Provide the [x, y] coordinate of the cell's center where the given text is located.  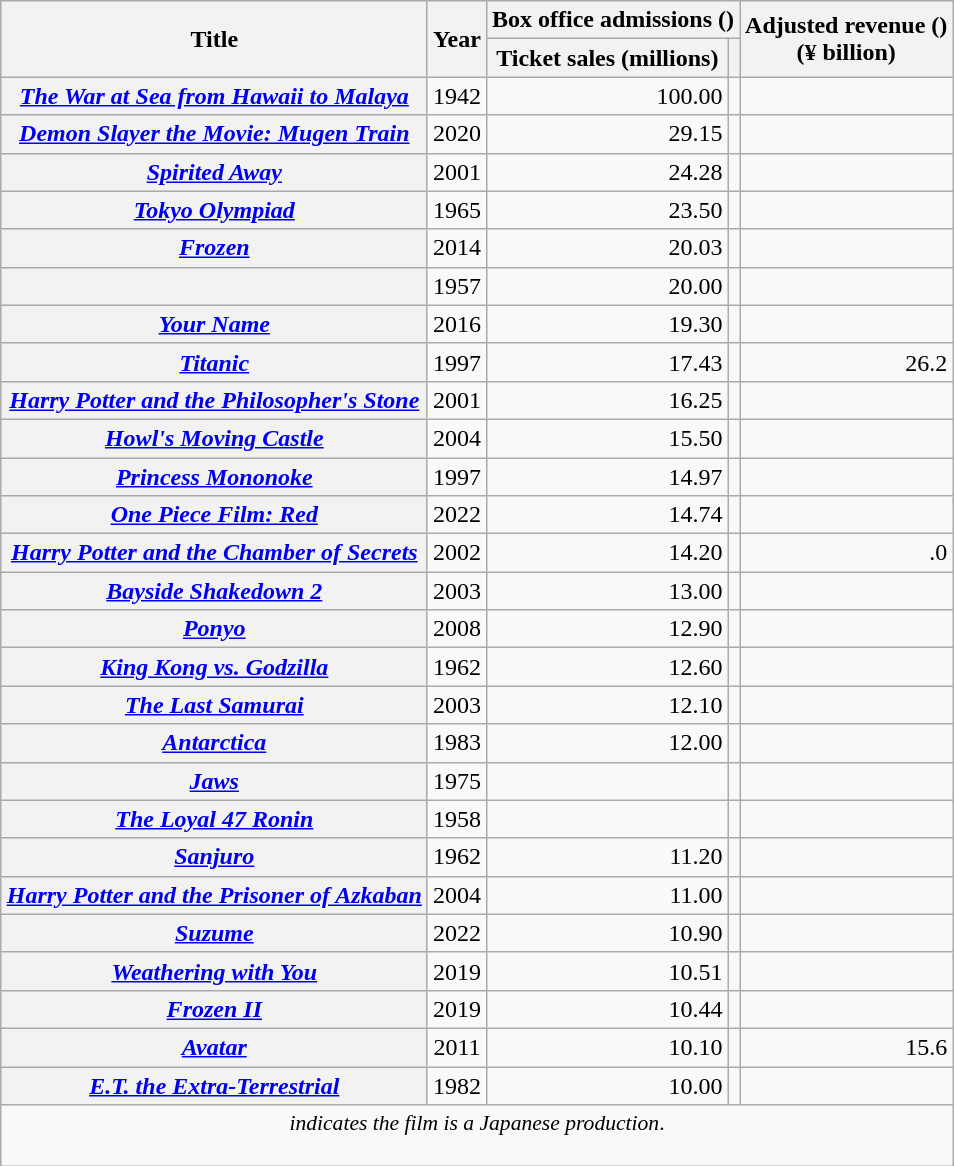
10.44 [607, 1009]
1965 [456, 210]
Suzume [214, 933]
Harry Potter and the Prisoner of Azkaban [214, 895]
14.20 [607, 553]
12.90 [607, 629]
2016 [456, 324]
10.90 [607, 933]
10.51 [607, 971]
1958 [456, 819]
1975 [456, 781]
Your Name [214, 324]
2014 [456, 248]
Frozen [214, 248]
Ticket sales (millions) [607, 58]
indicates the film is a Japanese production. [477, 1136]
Frozen II [214, 1009]
1983 [456, 743]
.0 [846, 553]
Avatar [214, 1047]
Ponyo [214, 629]
The Loyal 47 Ronin [214, 819]
1982 [456, 1085]
Sanjuro [214, 857]
1957 [456, 286]
E.T. the Extra-Terrestrial [214, 1085]
24.28 [607, 172]
100.00 [607, 96]
The War at Sea from Hawaii to Malaya [214, 96]
17.43 [607, 362]
One Piece Film: Red [214, 515]
13.00 [607, 591]
12.60 [607, 667]
2002 [456, 553]
29.15 [607, 134]
King Kong vs. Godzilla [214, 667]
1942 [456, 96]
Jaws [214, 781]
Princess Mononoke [214, 477]
12.10 [607, 705]
Howl's Moving Castle [214, 438]
23.50 [607, 210]
11.20 [607, 857]
Spirited Away [214, 172]
Harry Potter and the Philosopher's Stone [214, 400]
2008 [456, 629]
15.6 [846, 1047]
12.00 [607, 743]
14.97 [607, 477]
Tokyo Olympiad [214, 210]
15.50 [607, 438]
Harry Potter and the Chamber of Secrets [214, 553]
2011 [456, 1047]
10.10 [607, 1047]
Titanic [214, 362]
Bayside Shakedown 2 [214, 591]
Adjusted revenue () (¥ billion) [846, 39]
Demon Slayer the Movie: Mugen Train [214, 134]
Antarctica [214, 743]
Title [214, 39]
20.00 [607, 286]
14.74 [607, 515]
19.30 [607, 324]
Year [456, 39]
16.25 [607, 400]
11.00 [607, 895]
26.2 [846, 362]
Box office admissions () [612, 20]
2020 [456, 134]
20.03 [607, 248]
The Last Samurai [214, 705]
Weathering with You [214, 971]
10.00 [607, 1085]
